Capture the cell that displays the provided text and extract its (X, Y) central coordinate. 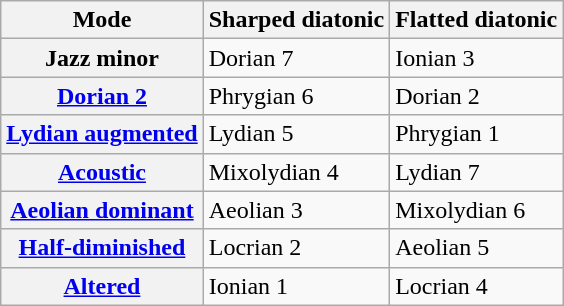
Lydian 7 (476, 172)
Sharped diatonic (296, 20)
Half-diminished (102, 248)
Locrian 4 (476, 286)
Lydian augmented (102, 134)
Ionian 3 (476, 58)
Acoustic (102, 172)
Ionian 1 (296, 286)
Flatted diatonic (476, 20)
Mixolydian 6 (476, 210)
Jazz minor (102, 58)
Aeolian dominant (102, 210)
Aeolian 3 (296, 210)
Mixolydian 4 (296, 172)
Locrian 2 (296, 248)
Dorian 7 (296, 58)
Lydian 5 (296, 134)
Aeolian 5 (476, 248)
Phrygian 6 (296, 96)
Mode (102, 20)
Altered (102, 286)
Phrygian 1 (476, 134)
